Extract the (X, Y) coordinate from the center of the cell holding the provided text.  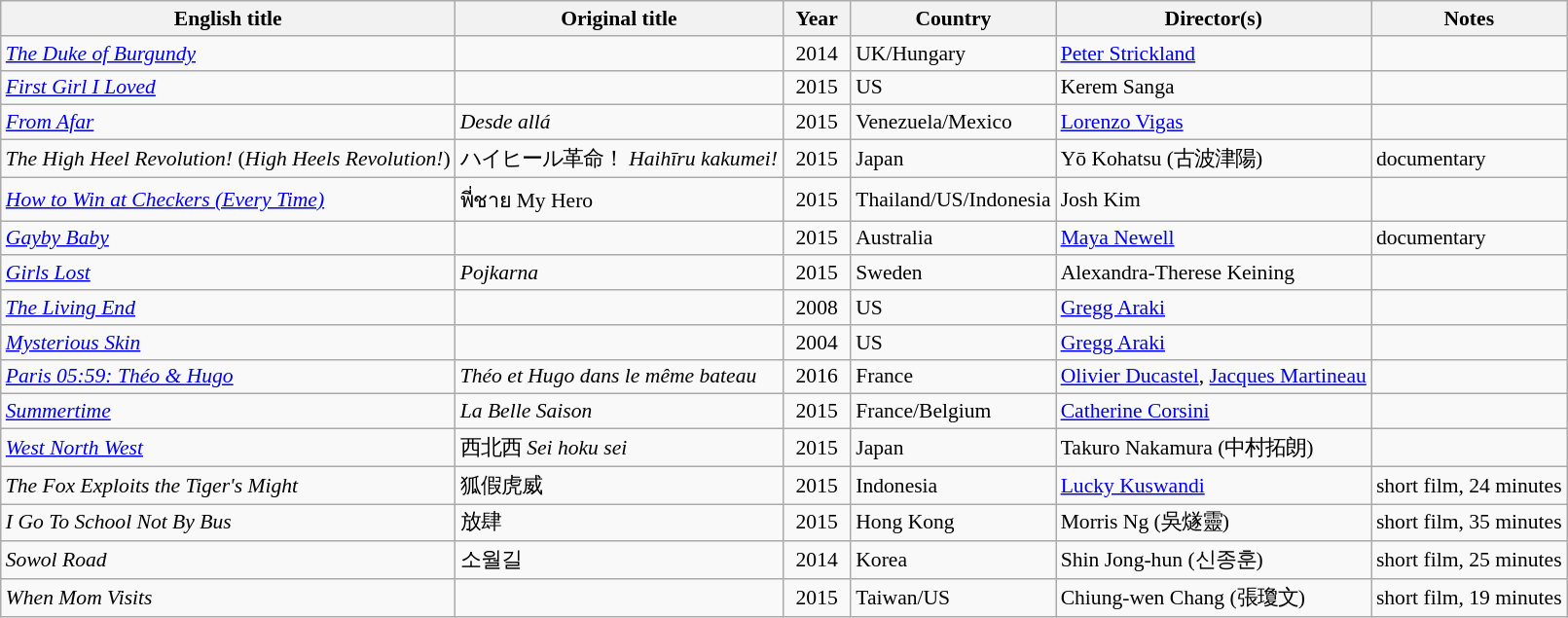
2008 (817, 308)
Desde allá (619, 123)
Korea (953, 561)
West North West (228, 448)
Taiwan/US (953, 598)
Australia (953, 238)
The High Heel Revolution! (High Heels Revolution!) (228, 160)
From Afar (228, 123)
Summertime (228, 412)
Notes (1470, 18)
พี่ชาย My Hero (619, 199)
Girls Lost (228, 273)
Shin Jong-hun (신종훈) (1214, 561)
Director(s) (1214, 18)
short film, 19 minutes (1470, 598)
First Girl I Loved (228, 88)
Sowol Road (228, 561)
La Belle Saison (619, 412)
Peter Strickland (1214, 54)
Yō Kohatsu (古波津陽) (1214, 160)
Venezuela/Mexico (953, 123)
Maya Newell (1214, 238)
Josh Kim (1214, 199)
short film, 35 minutes (1470, 524)
Lorenzo Vigas (1214, 123)
Théo et Hugo dans le même bateau (619, 377)
狐假虎威 (619, 485)
short film, 24 minutes (1470, 485)
2016 (817, 377)
Indonesia (953, 485)
Sweden (953, 273)
I Go To School Not By Bus (228, 524)
Thailand/US/Indonesia (953, 199)
Paris 05:59: Théo & Hugo (228, 377)
西北西 Sei hoku sei (619, 448)
Kerem Sanga (1214, 88)
France/Belgium (953, 412)
short film, 25 minutes (1470, 561)
Original title (619, 18)
Country (953, 18)
Takuro Nakamura (中村拓朗) (1214, 448)
How to Win at Checkers (Every Time) (228, 199)
The Duke of Burgundy (228, 54)
Alexandra-Therese Keining (1214, 273)
The Living End (228, 308)
Olivier Ducastel, Jacques Martineau (1214, 377)
Chiung-wen Chang (張瓊文) (1214, 598)
Year (817, 18)
ハイヒール革命！ Haihīru kakumei! (619, 160)
The Fox Exploits the Tiger's Might (228, 485)
When Mom Visits (228, 598)
France (953, 377)
English title (228, 18)
Gayby Baby (228, 238)
Lucky Kuswandi (1214, 485)
Morris Ng (吳燧靈) (1214, 524)
소월길 (619, 561)
UK/Hungary (953, 54)
Mysterious Skin (228, 343)
Catherine Corsini (1214, 412)
2004 (817, 343)
Pojkarna (619, 273)
Hong Kong (953, 524)
放肆 (619, 524)
